Return the (x, y) coordinate for the center point of the cell that contains the specified text.  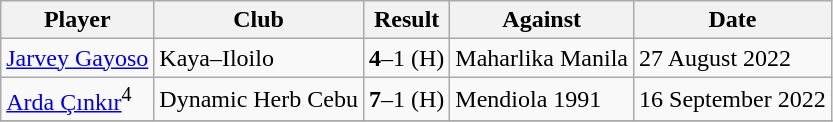
Date (733, 20)
Jarvey Gayoso (78, 58)
Dynamic Herb Cebu (259, 100)
16 September 2022 (733, 100)
Club (259, 20)
Kaya–Iloilo (259, 58)
Mendiola 1991 (542, 100)
4–1 (H) (406, 58)
7–1 (H) (406, 100)
27 August 2022 (733, 58)
Against (542, 20)
Result (406, 20)
Player (78, 20)
Arda Çınkır4 (78, 100)
Maharlika Manila (542, 58)
